Pinpoint the cell where the given text exists, returning its [X, Y] midpoint coordinate. 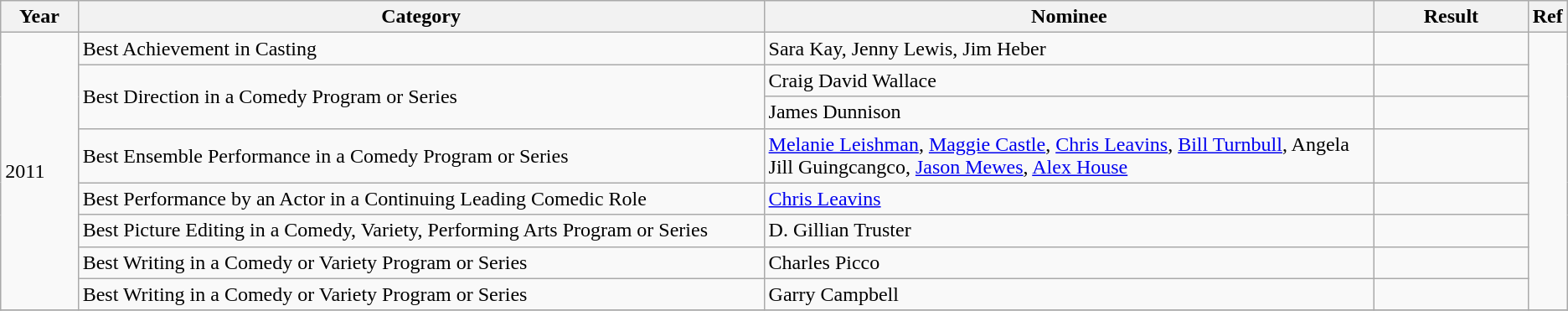
Garry Campbell [1069, 294]
Nominee [1069, 17]
Best Direction in a Comedy Program or Series [420, 96]
Melanie Leishman, Maggie Castle, Chris Leavins, Bill Turnbull, Angela Jill Guingcangco, Jason Mewes, Alex House [1069, 156]
Best Achievement in Casting [420, 49]
Chris Leavins [1069, 199]
Best Performance by an Actor in a Continuing Leading Comedic Role [420, 199]
Charles Picco [1069, 262]
Craig David Wallace [1069, 80]
2011 [39, 172]
Best Picture Editing in a Comedy, Variety, Performing Arts Program or Series [420, 231]
James Dunnison [1069, 112]
Year [39, 17]
D. Gillian Truster [1069, 231]
Result [1451, 17]
Best Ensemble Performance in a Comedy Program or Series [420, 156]
Ref [1548, 17]
Category [420, 17]
Sara Kay, Jenny Lewis, Jim Heber [1069, 49]
